Search for the cell housing the specified text and yield its (x, y) center coordinate. 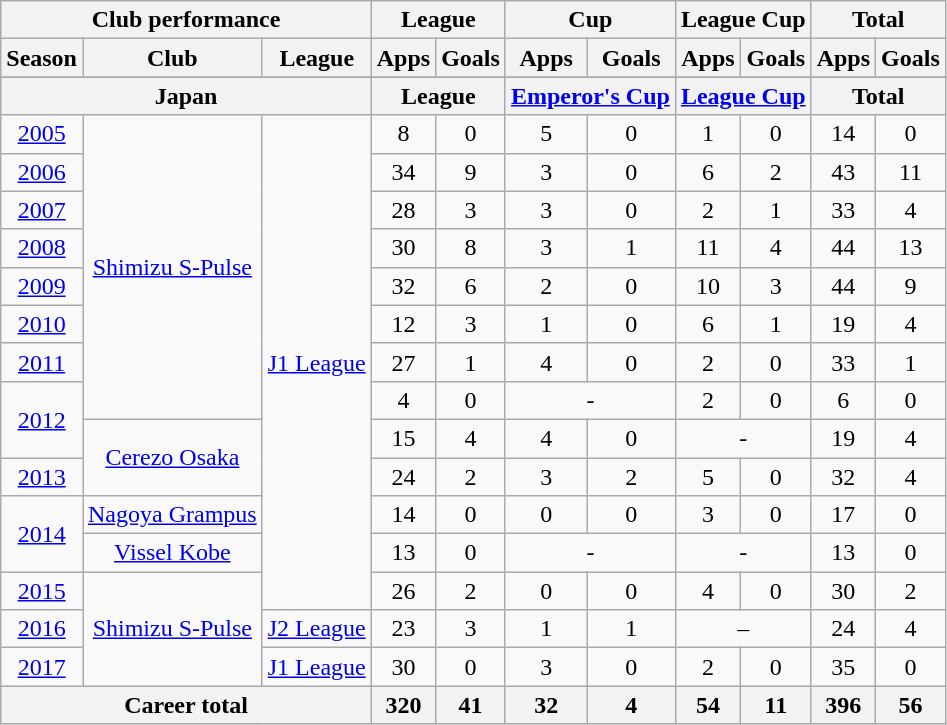
Vissel Kobe (172, 553)
Career total (186, 705)
Season (42, 58)
2016 (42, 629)
34 (403, 172)
41 (471, 705)
Nagoya Grampus (172, 515)
10 (708, 286)
2005 (42, 134)
2007 (42, 210)
J2 League (316, 629)
2008 (42, 248)
Club (172, 58)
27 (403, 362)
35 (843, 667)
54 (708, 705)
320 (403, 705)
2010 (42, 324)
2014 (42, 534)
2012 (42, 419)
Cup (590, 20)
Emperor's Cup (590, 96)
26 (403, 591)
28 (403, 210)
– (743, 629)
Cerezo Osaka (172, 457)
12 (403, 324)
2013 (42, 477)
2009 (42, 286)
2015 (42, 591)
15 (403, 438)
2017 (42, 667)
Club performance (186, 20)
Japan (186, 96)
396 (843, 705)
23 (403, 629)
17 (843, 515)
2006 (42, 172)
43 (843, 172)
56 (911, 705)
2011 (42, 362)
